Output the [X, Y] coordinate of the center of the cell containing the given text.  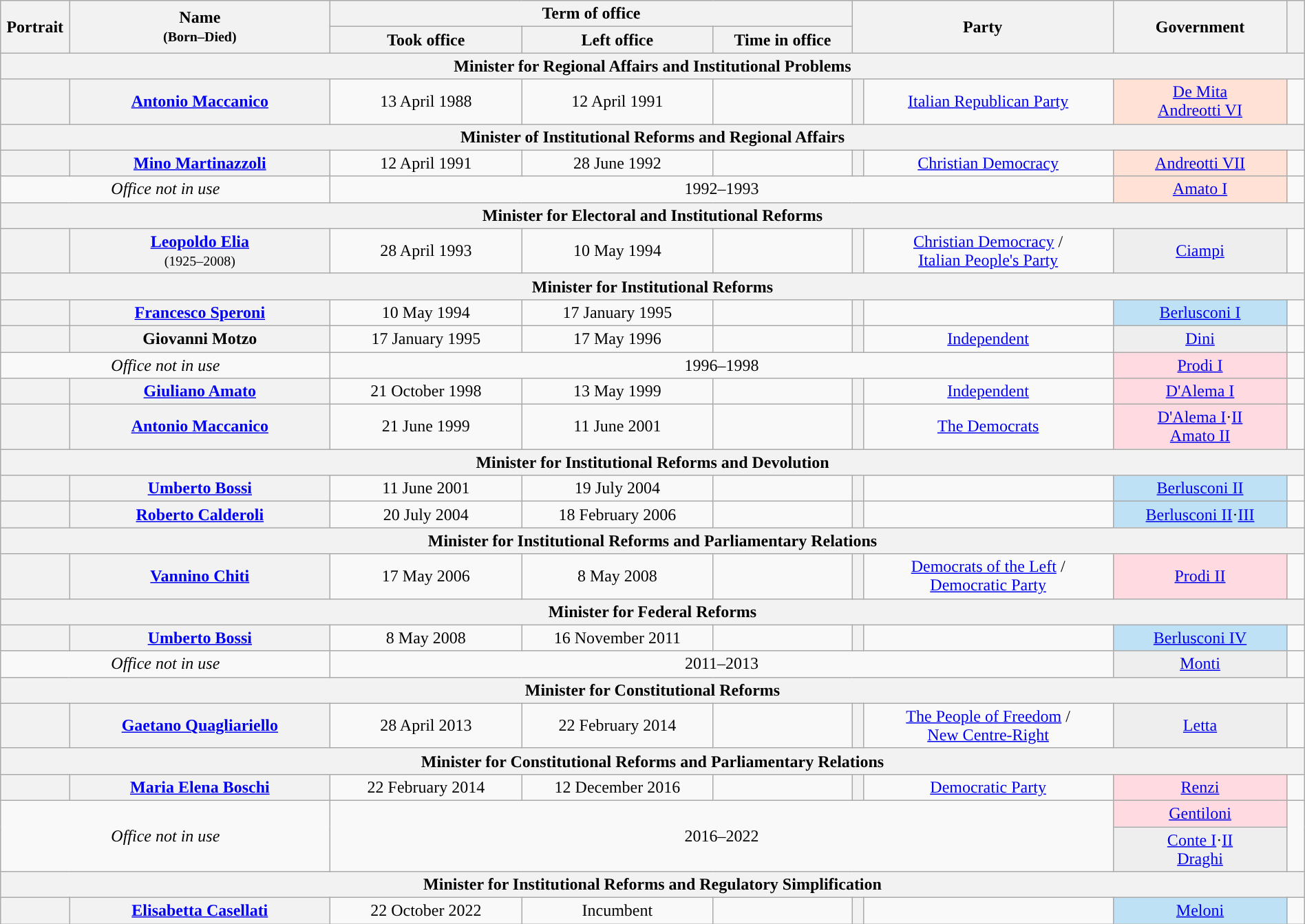
28 April 2013 [426, 725]
Vannino Chiti [200, 577]
Minister for Electoral and Institutional Reforms [652, 215]
The People of Freedom /New Centre-Right [988, 725]
Christian Democracy /Italian People's Party [988, 250]
28 June 1992 [617, 163]
Berlusconi II [1200, 488]
Maria Elena Boschi [200, 787]
21 October 1998 [426, 391]
22 October 2022 [426, 911]
Minister for Institutional Reforms and Devolution [652, 462]
Letta [1200, 725]
19 July 2004 [617, 488]
Giovanni Motzo [200, 339]
Dini [1200, 339]
Mino Martinazzoli [200, 163]
Left office [617, 40]
D'Alema I [1200, 391]
Democratic Party [988, 787]
Party [983, 27]
Giuliano Amato [200, 391]
Prodi I [1200, 365]
Minister for Constitutional Reforms [652, 690]
21 June 1999 [426, 427]
Leopoldo Elia(1925–2008) [200, 250]
12 December 2016 [617, 787]
1996–1998 [721, 365]
Renzi [1200, 787]
Minister of Institutional Reforms and Regional Affairs [652, 137]
28 April 1993 [426, 250]
Berlusconi I [1200, 312]
Time in office [783, 40]
Gentiloni [1200, 813]
Roberto Calderoli [200, 515]
Term of office [591, 14]
Conte I·IIDraghi [1200, 849]
Minister for Institutional Reforms and Parliamentary Relations [652, 541]
Monti [1200, 664]
Italian Republican Party [988, 102]
Meloni [1200, 911]
Prodi II [1200, 577]
Berlusconi IV [1200, 638]
18 February 2006 [617, 515]
1992–1993 [721, 189]
17 May 1996 [617, 339]
Minister for Federal Reforms [652, 612]
13 May 1999 [617, 391]
2016–2022 [721, 835]
Elisabetta Casellati [200, 911]
Portrait [35, 27]
20 July 2004 [426, 515]
Government [1200, 27]
The Democrats [988, 427]
D'Alema I·IIAmato II [1200, 427]
Amato I [1200, 189]
13 April 1988 [426, 102]
16 November 2011 [617, 638]
Minister for Institutional Reforms [652, 286]
Democrats of the Left /Democratic Party [988, 577]
Andreotti VII [1200, 163]
Minister for Institutional Reforms and Regulatory Simplification [652, 885]
Ciampi [1200, 250]
De MitaAndreotti VI [1200, 102]
Francesco Speroni [200, 312]
Took office [426, 40]
2011–2013 [721, 664]
Name(Born–Died) [200, 27]
Incumbent [617, 911]
Gaetano Quagliariello [200, 725]
Christian Democracy [988, 163]
17 May 2006 [426, 577]
Berlusconi II·III [1200, 515]
Minister for Constitutional Reforms and Parliamentary Relations [652, 761]
Minister for Regional Affairs and Institutional Problems [652, 66]
